Determine the [x, y] coordinate at the center of the cell enclosing the given text.  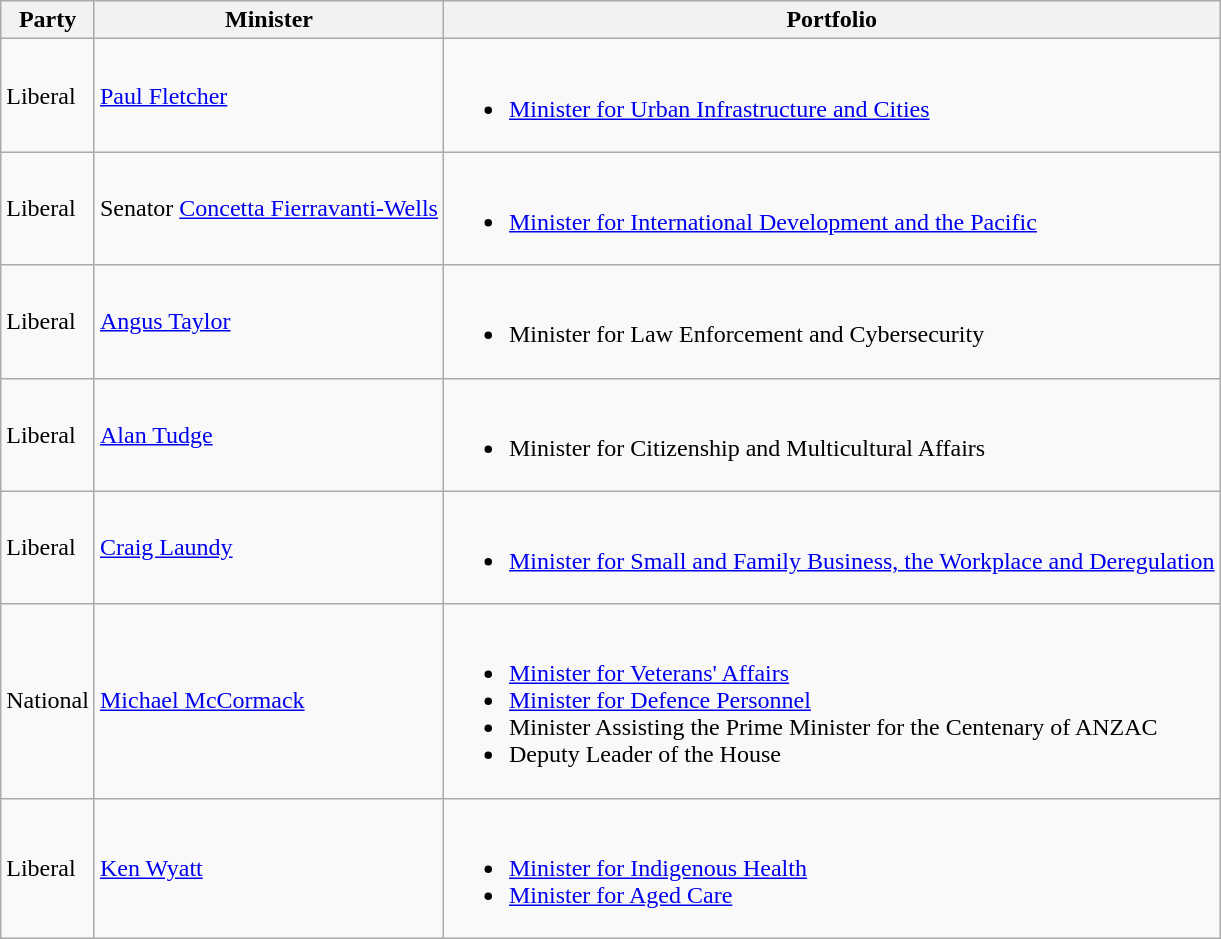
Minister for Law Enforcement and Cybersecurity [832, 322]
Ken Wyatt [268, 868]
National [48, 701]
Minister [268, 20]
Party [48, 20]
Michael McCormack [268, 701]
Minister for Urban Infrastructure and Cities [832, 96]
Senator Concetta Fierravanti-Wells [268, 208]
Alan Tudge [268, 434]
Paul Fletcher [268, 96]
Minister for Citizenship and Multicultural Affairs [832, 434]
Minister for Small and Family Business, the Workplace and Deregulation [832, 548]
Craig Laundy [268, 548]
Angus Taylor [268, 322]
Portfolio [832, 20]
Minister for International Development and the Pacific [832, 208]
Minister for Indigenous HealthMinister for Aged Care [832, 868]
